Return [X, Y] of the center of cell containing provided text 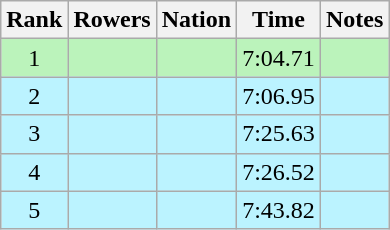
3 [34, 134]
4 [34, 172]
7:06.95 [279, 96]
7:25.63 [279, 134]
Rowers [112, 20]
Nation [196, 20]
Time [279, 20]
1 [34, 58]
Rank [34, 20]
2 [34, 96]
7:04.71 [279, 58]
7:43.82 [279, 210]
7:26.52 [279, 172]
5 [34, 210]
Notes [354, 20]
